Extract the (x, y) coordinate from the center of the cell holding the provided text.  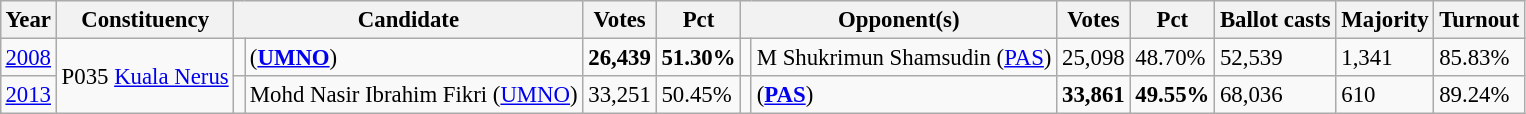
48.70% (1172, 57)
33,251 (620, 95)
Candidate (408, 20)
1,341 (1385, 57)
26,439 (620, 57)
51.30% (698, 57)
33,861 (1094, 95)
89.24% (1480, 95)
(PAS) (904, 95)
Constituency (145, 20)
52,539 (1276, 57)
2008 (28, 57)
Year (28, 20)
68,036 (1276, 95)
2013 (28, 95)
Mohd Nasir Ibrahim Fikri (UMNO) (414, 95)
(UMNO) (414, 57)
610 (1385, 95)
P035 Kuala Nerus (145, 76)
Ballot casts (1276, 20)
49.55% (1172, 95)
Turnout (1480, 20)
M Shukrimun Shamsudin (PAS) (904, 57)
Majority (1385, 20)
50.45% (698, 95)
85.83% (1480, 57)
25,098 (1094, 57)
Opponent(s) (899, 20)
